Pinpoint the cell where the given text exists, returning its (x, y) midpoint coordinate. 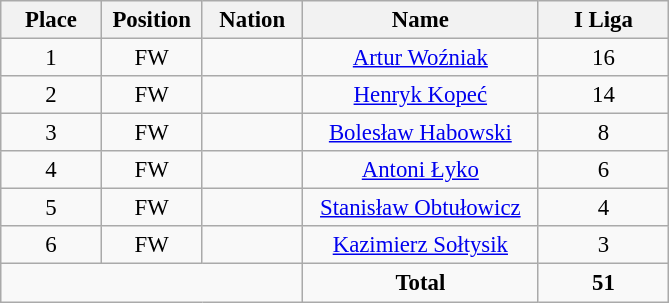
Henryk Kopeć (421, 95)
Antoni Łyko (421, 170)
8 (604, 133)
5 (52, 208)
Name (421, 20)
Position (152, 20)
Artur Woźniak (421, 58)
Stanisław Obtułowicz (421, 208)
Kazimierz Sołtysik (421, 245)
16 (604, 58)
2 (52, 95)
Nation (252, 20)
14 (604, 95)
I Liga (604, 20)
1 (52, 58)
Bolesław Habowski (421, 133)
51 (604, 283)
Place (52, 20)
Total (421, 283)
